Detect which cell encompasses the target text, then output its [X, Y] center coordinate. 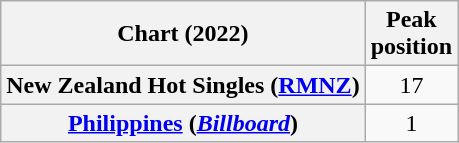
Peakposition [411, 34]
New Zealand Hot Singles (RMNZ) [183, 85]
1 [411, 123]
17 [411, 85]
Philippines (Billboard) [183, 123]
Chart (2022) [183, 34]
